Extract the (x, y) coordinate from the center of the cell holding the provided text.  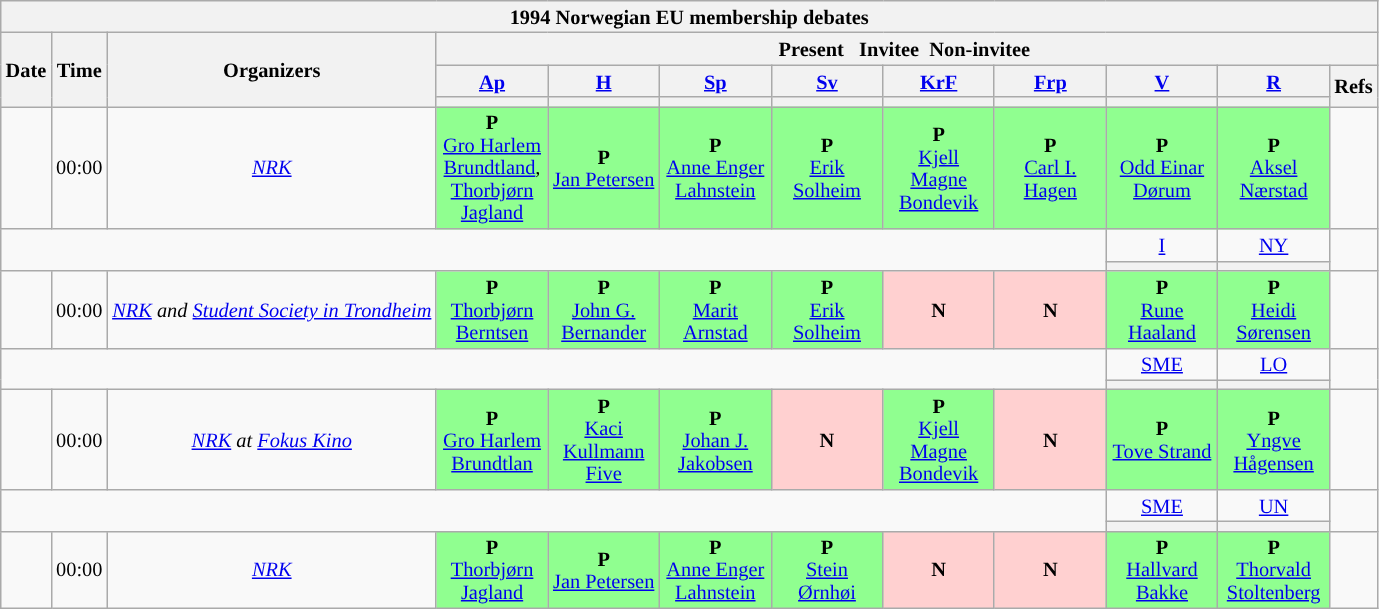
Sv (827, 81)
Time (79, 69)
NY (1274, 245)
PKaci Kullmann Five (604, 439)
UN (1274, 505)
PThorbjørn Berntsen (492, 308)
PRune Haaland (1162, 308)
Organizers (272, 69)
H (604, 81)
R (1274, 81)
PCarl I. Hagen (1050, 167)
PHallvard Bakke (1162, 570)
PJohan J. Jakobsen (716, 439)
PMarit Arnstad (716, 308)
I (1162, 245)
Refs (1353, 86)
PThorbjørn Jagland (492, 570)
Present Invitee Non-invitee (906, 48)
PTove Strand (1162, 439)
PHeidi Sørensen (1274, 308)
POdd Einar Dørum (1162, 167)
LO (1274, 364)
PGro Harlem Brundtland, Thorbjørn Jagland (492, 167)
PYngve Hågensen (1274, 439)
KrF (939, 81)
V (1162, 81)
PJohn G. Bernander (604, 308)
PGro Harlem Brundtlan (492, 439)
1994 Norwegian EU membership debates (690, 16)
Frp (1050, 81)
NRK and Student Society in Trondheim (272, 308)
PStein Ørnhøi (827, 570)
PThorvald Stoltenberg (1274, 570)
Date (26, 69)
Ap (492, 81)
NRK at Fokus Kino (272, 439)
Sp (716, 81)
PAksel Nærstad (1274, 167)
